Search for the cell housing the specified text and yield its [X, Y] center coordinate. 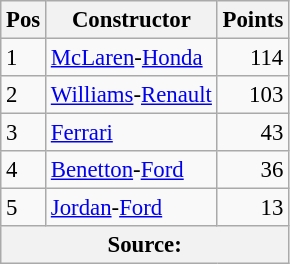
36 [252, 170]
103 [252, 95]
McLaren-Honda [132, 58]
2 [24, 95]
Source: [145, 245]
5 [24, 208]
Pos [24, 20]
114 [252, 58]
43 [252, 133]
Ferrari [132, 133]
13 [252, 208]
Points [252, 20]
Constructor [132, 20]
4 [24, 170]
Jordan-Ford [132, 208]
3 [24, 133]
Williams-Renault [132, 95]
1 [24, 58]
Benetton-Ford [132, 170]
